Return the [X, Y] coordinate for the center point of the cell that contains the specified text.  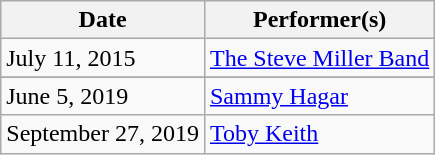
June 5, 2019 [103, 96]
July 11, 2015 [103, 58]
Performer(s) [319, 20]
Date [103, 20]
Toby Keith [319, 134]
September 27, 2019 [103, 134]
Sammy Hagar [319, 96]
The Steve Miller Band [319, 58]
